Return the [x, y] coordinate for the center point of the cell that contains the specified text.  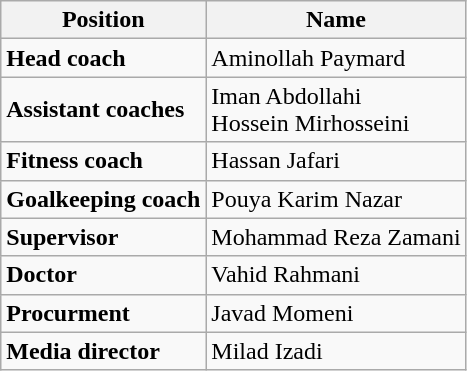
Position [104, 20]
Fitness coach [104, 161]
Name [336, 20]
Goalkeeping coach [104, 199]
Milad Izadi [336, 351]
Hassan Jafari [336, 161]
Pouya Karim Nazar [336, 199]
Iman Abdollahi Hossein Mirhosseini [336, 110]
Mohammad Reza Zamani [336, 237]
Supervisor [104, 237]
Procurment [104, 313]
Aminollah Paymard [336, 58]
Assistant coaches [104, 110]
Vahid Rahmani [336, 275]
Head coach [104, 58]
Javad Momeni [336, 313]
Doctor [104, 275]
Media director [104, 351]
